Determine the [X, Y] coordinate at the center of the cell enclosing the given text.  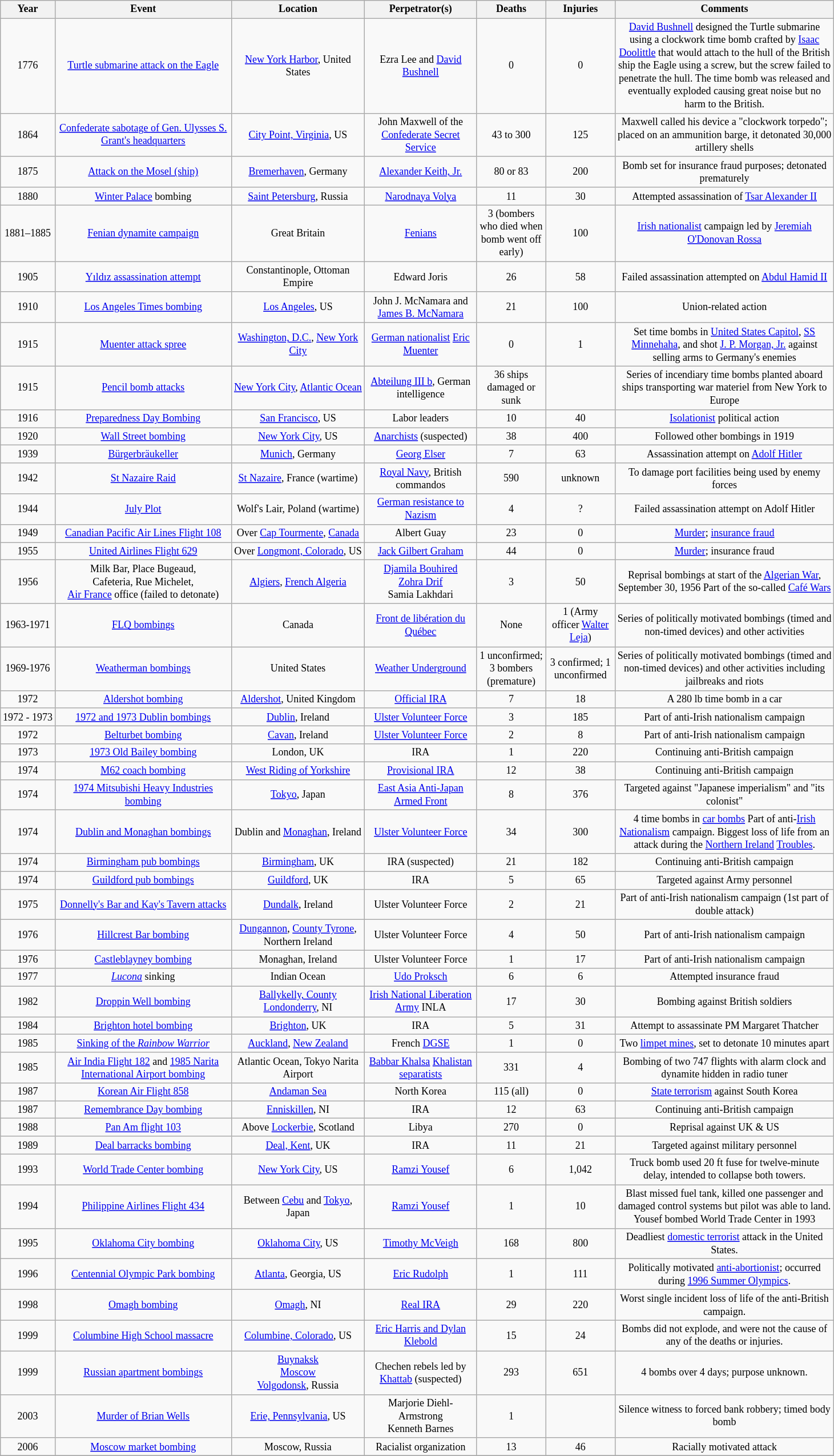
1995 [28, 1244]
Djamila BouhiredZohra DrifSamia Lakhdari [421, 582]
Auckland, New Zealand [298, 1044]
Official IRA [421, 699]
Albert Guay [421, 533]
Provisional IRA [421, 771]
A 280 lb time bomb in a car [724, 699]
Turtle submarine attack on the Eagle [143, 66]
1776 [28, 66]
Irish nationalist campaign led by Jeremiah O'Donovan Rossa [724, 233]
To damage port facilities being used by enemy forces [724, 478]
1972 and 1973 Dublin bombings [143, 717]
Atlanta, Georgia, US [298, 1274]
Timothy McVeigh [421, 1244]
Deal, Kent, UK [298, 1145]
Algiers, French Algeria [298, 582]
65 [580, 880]
London, UK [298, 753]
Udo Proksch [421, 978]
Babbar Khalsa Khalistan separatists [421, 1068]
Ezra Lee and David Bushnell [421, 66]
Remembrance Day bombing [143, 1110]
800 [580, 1244]
Set time bombs in United States Capitol, SS Minnehaha, and shot J. P. Morgan, Jr. against selling arms to Germany's enemies [724, 344]
Bombs did not explode, and were not the cause of any of the deaths or injuries. [724, 1336]
Enniskillen, NI [298, 1110]
34 [511, 832]
Omagh bombing [143, 1305]
Comments [724, 9]
City Point, Virginia, US [298, 135]
Between Cebu and Tokyo, Japan [298, 1206]
Philippine Airlines Flight 434 [143, 1206]
Preparedness Day Bombing [143, 418]
Marjorie Diehl-ArmstrongKenneth Barnes [421, 1416]
4 time bombs in car bombs Part of anti-Irish Nationalism campaign. Biggest loss of life from an attack during the Northern Ireland Troubles. [724, 832]
New York Harbor, United States [298, 66]
World Trade Center bombing [143, 1169]
Labor leaders [421, 418]
Location [298, 9]
Fenian dynamite campaign [143, 233]
United Airlines Flight 629 [143, 552]
2006 [28, 1447]
1998 [28, 1305]
Brighton hotel bombing [143, 1025]
Part of anti-Irish nationalism campaign (1st part of double attack) [724, 904]
Dublin and Monaghan, Ireland [298, 832]
Dundalk, Ireland [298, 904]
Bürgerbräukeller [143, 455]
Muenter attack spree [143, 344]
Canadian Pacific Air Lines Flight 108 [143, 533]
German resistance to Nazism [421, 509]
Event [143, 9]
1,042 [580, 1169]
United States [298, 669]
Over Cap Tourmente, Canada [298, 533]
Canada [298, 625]
Isolationist political action [724, 418]
651 [580, 1373]
Silence witness to forced bank robbery; timed body bomb [724, 1416]
Racially motivated attack [724, 1447]
300 [580, 832]
Cavan, Ireland [298, 735]
1880 [28, 196]
Year [28, 9]
400 [580, 436]
1993 [28, 1169]
Worst single incident loss of life of the anti-British campaign. [724, 1305]
24 [580, 1336]
Birmingham, UK [298, 862]
376 [580, 795]
1949 [28, 533]
1939 [28, 455]
1973 Old Bailey bombing [143, 753]
Columbine High School massacre [143, 1336]
Monaghan, Ireland [298, 959]
Korean Air Flight 858 [143, 1092]
Union-related action [724, 307]
Narodnaya Volya [421, 196]
Tokyo, Japan [298, 795]
M62 coach bombing [143, 771]
Targeted against Army personnel [724, 880]
Georg Elser [421, 455]
15 [511, 1336]
North Korea [421, 1092]
23 [511, 533]
Omagh, NI [298, 1305]
1864 [28, 135]
John Maxwell of the Confederate Secret Service [421, 135]
Dungannon, County Tyrone, Northern Ireland [298, 935]
Above Lockerbie, Scotland [298, 1127]
Perpetrator(s) [421, 9]
Washington, D.C., New York City [298, 344]
1982 [28, 1001]
1956 [28, 582]
John J. McNamara and James B. McNamara [421, 307]
Dublin, Ireland [298, 717]
1969-1976 [28, 669]
1977 [28, 978]
26 [511, 277]
FLQ bombings [143, 625]
1942 [28, 478]
1875 [28, 172]
Moscow market bombing [143, 1447]
Alexander Keith, Jr. [421, 172]
Bombing of two 747 flights with alarm clock and dynamite hidden in radio tuner [724, 1068]
Jack Gilbert Graham [421, 552]
IRA (suspected) [421, 862]
German nationalist Eric Muenter [421, 344]
200 [580, 172]
Targeted against "Japanese imperialism" and "its colonist" [724, 795]
125 [580, 135]
Guildford pub bombings [143, 880]
July Plot [143, 509]
1905 [28, 277]
Birmingham pub bombings [143, 862]
Attempted assassination of Tsar Alexander II [724, 196]
36 ships damaged or sunk [511, 388]
1 (Army officer Walter Leja) [580, 625]
4 bombs over 4 days; purpose unknown. [724, 1373]
2003 [28, 1416]
Los Angeles Times bombing [143, 307]
Attempted insurance fraud [724, 978]
Moscow, Russia [298, 1447]
1955 [28, 552]
St Nazaire, France (wartime) [298, 478]
590 [511, 478]
Constantinople, Ottoman Empire [298, 277]
Donnelly's Bar and Kay's Tavern attacks [143, 904]
Guildford, UK [298, 880]
Reprisal against UK & US [724, 1127]
Pan Am flight 103 [143, 1127]
New York City, Atlantic Ocean [298, 388]
Munich, Germany [298, 455]
46 [580, 1447]
1881–1885 [28, 233]
Injuries [580, 9]
Centennial Olympic Park bombing [143, 1274]
43 to 300 [511, 135]
1974 Mitsubishi Heavy Industries bombing [143, 795]
Over Longmont, Colorado, US [298, 552]
3 confirmed; 1 unconfirmed [580, 669]
Chechen rebels led by Khattab (suspected) [421, 1373]
Weather Underground [421, 669]
Saint Petersburg, Russia [298, 196]
1944 [28, 509]
40 [580, 418]
Murder of Brian Wells [143, 1416]
Fenians [421, 233]
1972 - 1973 [28, 717]
Attack on the Mosel (ship) [143, 172]
1916 [28, 418]
Blast missed fuel tank, killed one passenger and damaged control systems but pilot was able to land. Yousef bombed World Trade Center in 1993 [724, 1206]
Maxwell called his device a "clockwork torpedo"; placed on an ammunition barge, it detonated 30,000 artillery shells [724, 135]
St Nazaire Raid [143, 478]
Andaman Sea [298, 1092]
293 [511, 1373]
Wolf's Lair, Poland (wartime) [298, 509]
Failed assassination attempted on Abdul Hamid II [724, 277]
Belturbet bombing [143, 735]
Droppin Well bombing [143, 1001]
East Asia Anti-Japan Armed Front [421, 795]
Los Angeles, US [298, 307]
Aldershot, United Kingdom [298, 699]
State terrorism against South Korea [724, 1092]
270 [511, 1127]
Racialist organization [421, 1447]
Targeted against military personnel [724, 1145]
31 [580, 1025]
BuynakskMoscowVolgodonsk, Russia [298, 1373]
Bomb set for insurance fraud purposes; detonated prematurely [724, 172]
Real IRA [421, 1305]
Series of incendiary time bombs planted aboard ships transporting war materiel from New York to Europe [724, 388]
Assassination attempt on Adolf Hitler [724, 455]
Abteilung III b, German intelligence [421, 388]
Oklahoma City bombing [143, 1244]
Wall Street bombing [143, 436]
Politically motivated anti-abortionist; occurred during 1996 Summer Olympics. [724, 1274]
1988 [28, 1127]
1994 [28, 1206]
Erie, Pennsylvania, US [298, 1416]
29 [511, 1305]
Eric Harris and Dylan Klebold [421, 1336]
1975 [28, 904]
Deaths [511, 9]
Bremerhaven, Germany [298, 172]
Series of politically motivated bombings (timed and non-timed devices) and other activities [724, 625]
3 (bombers who died when bomb went off early) [511, 233]
Followed other bombings in 1919 [724, 436]
Truck bomb used 20 ft fuse for twelve-minute delay, intended to collapse both towers. [724, 1169]
Sinking of the Rainbow Warrior [143, 1044]
Dublin and Monaghan bombings [143, 832]
Reprisal bombings at start of the Algerian War, September 30, 1956 Part of the so-called Café Wars [724, 582]
San Francisco, US [298, 418]
1984 [28, 1025]
Two limpet mines, set to detonate 10 minutes apart [724, 1044]
Yıldız assassination attempt [143, 277]
1963-1971 [28, 625]
44 [511, 552]
None [511, 625]
Brighton, UK [298, 1025]
115 (all) [511, 1092]
Deadliest domestic terrorist attack in the United States. [724, 1244]
Indian Ocean [298, 978]
Edward Joris [421, 277]
111 [580, 1274]
French DGSE [421, 1044]
168 [511, 1244]
Front de libération du Québec [421, 625]
Russian apartment bombings [143, 1373]
West Riding of Yorkshire [298, 771]
1920 [28, 436]
Eric Rudolph [421, 1274]
Milk Bar, Place Bugeaud,Cafeteria, Rue Michelet,Air France office (failed to detonate) [143, 582]
Weatherman bombings [143, 669]
58 [580, 277]
? [580, 509]
Series of politically motivated bombings (timed and non-timed devices) and other activities including jailbreaks and riots [724, 669]
80 or 83 [511, 172]
Libya [421, 1127]
185 [580, 717]
Oklahoma City, US [298, 1244]
unknown [580, 478]
Columbine, Colorado, US [298, 1336]
Lucona sinking [143, 978]
331 [511, 1068]
Pencil bomb attacks [143, 388]
Hillcrest Bar bombing [143, 935]
Aldershot bombing [143, 699]
Confederate sabotage of Gen. Ulysses S. Grant's headquarters [143, 135]
Failed assassination attempt on Adolf Hitler [724, 509]
1973 [28, 753]
Bombing against British soldiers [724, 1001]
18 [580, 699]
1910 [28, 307]
Ballykelly, County Londonderry, NI [298, 1001]
Deal barracks bombing [143, 1145]
1996 [28, 1274]
Great Britain [298, 233]
1 unconfirmed; 3 bombers (premature) [511, 669]
Castleblayney bombing [143, 959]
Anarchists (suspected) [421, 436]
Air India Flight 182 and 1985 Narita International Airport bombing [143, 1068]
Royal Navy, British commandos [421, 478]
182 [580, 862]
Attempt to assassinate PM Margaret Thatcher [724, 1025]
13 [511, 1447]
Irish National Liberation Army INLA [421, 1001]
Winter Palace bombing [143, 196]
1989 [28, 1145]
Atlantic Ocean, Tokyo Narita Airport [298, 1068]
